Scan for the cell matching the given text and deliver its [X, Y] coordinate at center. 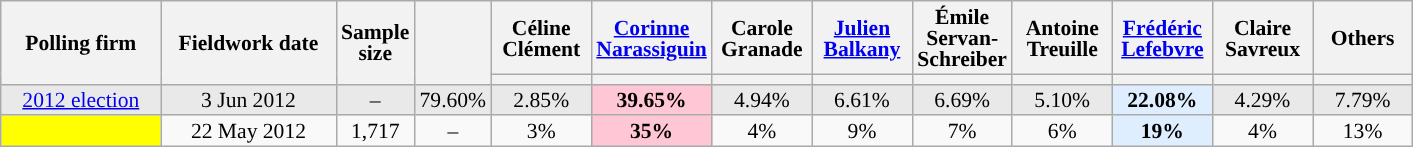
Frédéric Lefebvre [1162, 38]
Claire Savreux [1262, 38]
Antoine Treuille [1062, 38]
3% [541, 132]
Julien Balkany [862, 38]
6% [1062, 132]
13% [1363, 132]
Émile Servan-Schreiber [962, 38]
Corinne Narassiguin [651, 38]
5.10% [1062, 100]
35% [651, 132]
22.08% [1162, 100]
6.69% [962, 100]
Carole Granade [762, 38]
2.85% [541, 100]
6.61% [862, 100]
7% [962, 132]
79.60% [452, 100]
1,717 [375, 132]
19% [1162, 132]
Others [1363, 38]
Polling firm [81, 42]
Fieldwork date [248, 42]
7.79% [1363, 100]
Samplesize [375, 42]
4.29% [1262, 100]
Céline Clément [541, 38]
4.94% [762, 100]
39.65% [651, 100]
3 Jun 2012 [248, 100]
22 May 2012 [248, 132]
9% [862, 132]
2012 election [81, 100]
